Return [X, Y] of the center of cell containing provided text 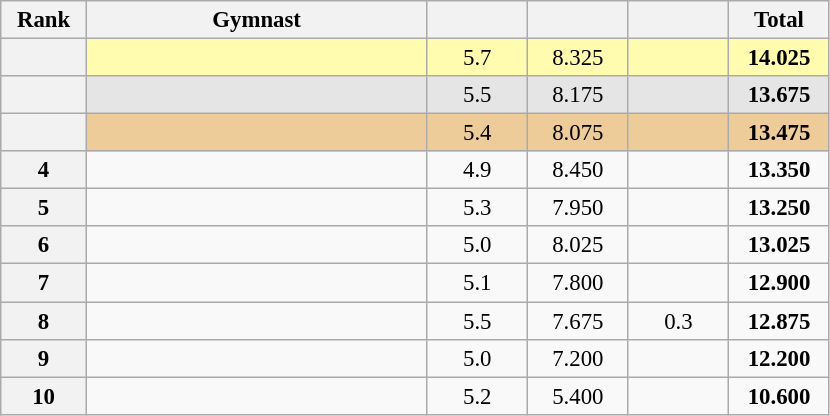
5.400 [578, 396]
13.475 [780, 133]
4.9 [478, 170]
10.600 [780, 396]
8.450 [578, 170]
9 [44, 358]
8.075 [578, 133]
12.900 [780, 283]
5 [44, 208]
5.7 [478, 58]
Gymnast [256, 20]
13.250 [780, 208]
Rank [44, 20]
14.025 [780, 58]
5.2 [478, 396]
0.3 [678, 321]
8 [44, 321]
10 [44, 396]
8.325 [578, 58]
8.025 [578, 245]
7.800 [578, 283]
5.1 [478, 283]
7.675 [578, 321]
12.875 [780, 321]
7 [44, 283]
5.4 [478, 133]
12.200 [780, 358]
13.025 [780, 245]
6 [44, 245]
8.175 [578, 95]
7.200 [578, 358]
Total [780, 20]
13.350 [780, 170]
13.675 [780, 95]
7.950 [578, 208]
5.3 [478, 208]
4 [44, 170]
